Provide the [x, y] coordinate of the cell's center where the given text is located.  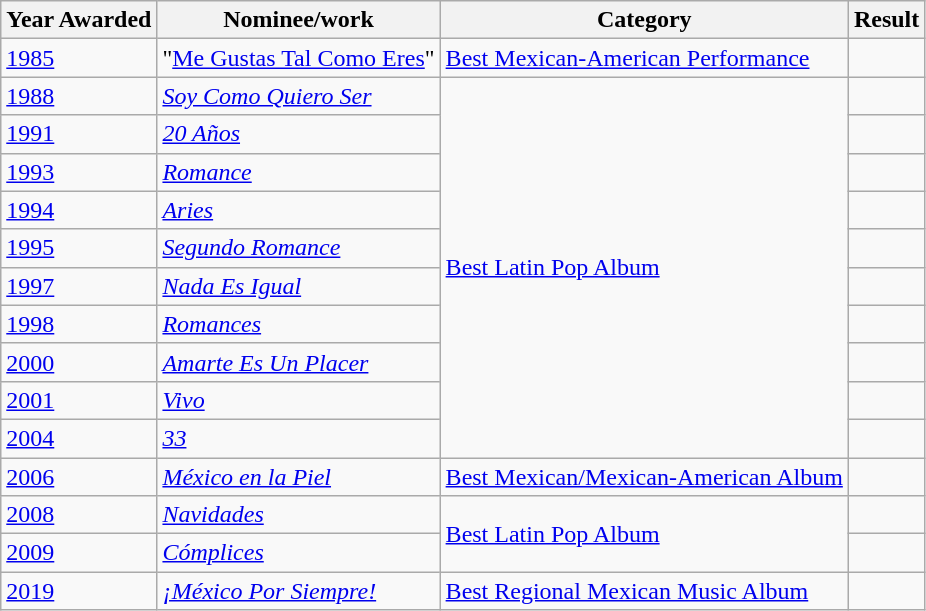
Aries [298, 210]
1998 [79, 324]
1997 [79, 286]
20 Años [298, 134]
¡México Por Siempre! [298, 591]
1991 [79, 134]
1994 [79, 210]
Navidades [298, 515]
Vivo [298, 400]
Best Mexican-American Performance [644, 58]
Category [644, 20]
1993 [79, 172]
Romances [298, 324]
Amarte Es Un Placer [298, 362]
1988 [79, 96]
2009 [79, 553]
1985 [79, 58]
2000 [79, 362]
2004 [79, 438]
Soy Como Quiero Ser [298, 96]
Result [886, 20]
33 [298, 438]
1995 [79, 248]
Year Awarded [79, 20]
México en la Piel [298, 477]
Best Regional Mexican Music Album [644, 591]
Nada Es Igual [298, 286]
2019 [79, 591]
2008 [79, 515]
Segundo Romance [298, 248]
2001 [79, 400]
Cómplices [298, 553]
2006 [79, 477]
Nominee/work [298, 20]
Romance [298, 172]
Best Mexican/Mexican-American Album [644, 477]
"Me Gustas Tal Como Eres" [298, 58]
